Return the (X, Y) coordinate for the center point of the cell that contains the specified text.  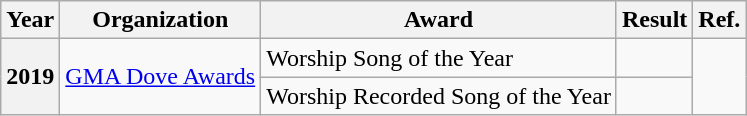
Organization (160, 20)
Worship Recorded Song of the Year (439, 96)
2019 (30, 77)
GMA Dove Awards (160, 77)
Year (30, 20)
Award (439, 20)
Ref. (720, 20)
Result (654, 20)
Worship Song of the Year (439, 58)
